Find where the given text appears and provide that cell's center as [x, y] coordinate. 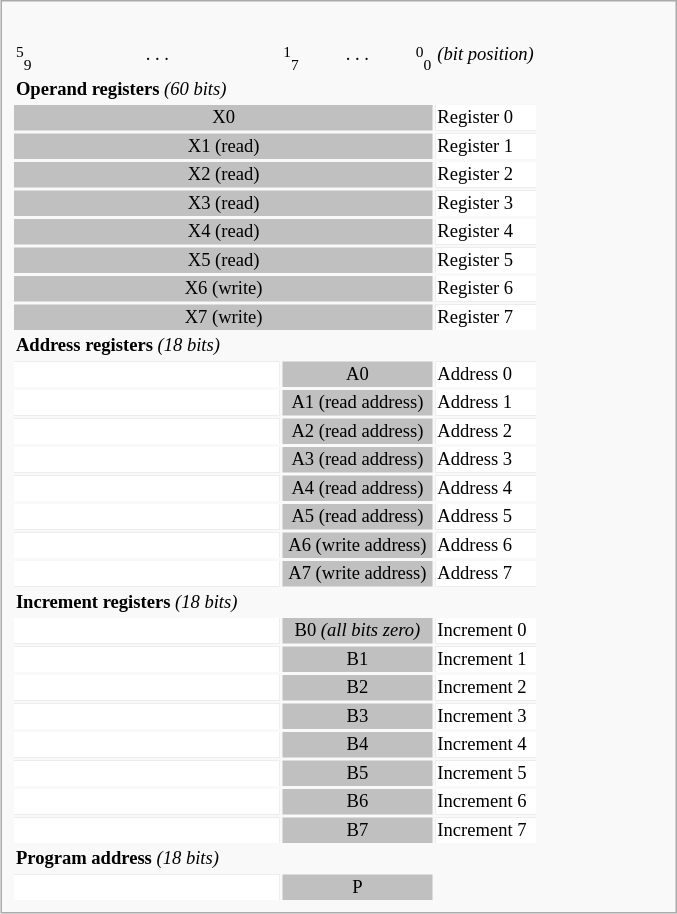
X2 (read) [223, 176]
Register 5 [486, 261]
00 [424, 58]
(bit position) [486, 58]
Register 1 [486, 147]
B6 [358, 803]
Address 6 [486, 546]
B0 (all bits zero) [358, 632]
Increment 6 [486, 803]
B7 [358, 831]
B1 [358, 660]
Address 7 [486, 575]
Increment 3 [486, 717]
A3 (read address) [358, 461]
Address 4 [486, 489]
Increment 4 [486, 746]
Address 1 [486, 404]
A0 [358, 375]
Increment 5 [486, 774]
B2 [358, 689]
Increment registers (18 bits) [274, 603]
Increment 2 [486, 689]
Register 0 [486, 119]
Increment 1 [486, 660]
X6 (write) [223, 290]
Address 0 [486, 375]
Register 3 [486, 204]
A5 (read address) [358, 518]
X4 (read) [223, 233]
B5 [358, 774]
Register 7 [486, 318]
A1 (read address) [358, 404]
59 [23, 58]
X0 [223, 119]
P [358, 888]
X5 (read) [223, 261]
A7 (write address) [358, 575]
Address registers (18 bits) [274, 347]
Register 6 [486, 290]
A2 (read address) [358, 432]
Address 3 [486, 461]
X3 (read) [223, 204]
A4 (read address) [358, 489]
Operand registers (60 bits) [274, 90]
X7 (write) [223, 318]
B4 [358, 746]
Register 4 [486, 233]
Address 2 [486, 432]
17 [291, 58]
B3 [358, 717]
Register 2 [486, 176]
X1 (read) [223, 147]
Address 5 [486, 518]
Increment 7 [486, 831]
Program address (18 bits) [274, 860]
A6 (write address) [358, 546]
Increment 0 [486, 632]
